Extract the (x, y) coordinate from the center of the cell holding the provided text.  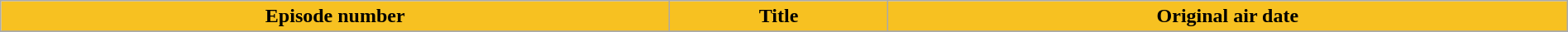
Original air date (1227, 16)
Episode number (336, 16)
Title (779, 16)
